Return the (X, Y) coordinate for the center point of the cell that contains the specified text.  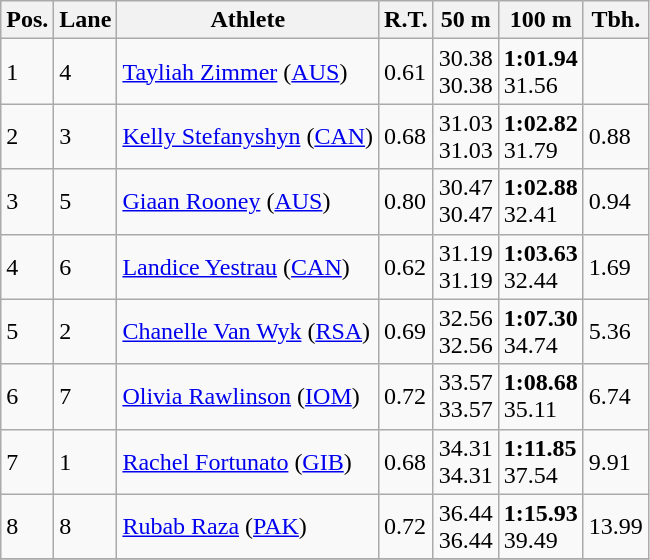
9.91 (616, 462)
100 m (540, 20)
1.69 (616, 266)
1:15.9339.49 (540, 526)
30.3830.38 (466, 72)
R.T. (406, 20)
1:08.6835.11 (540, 396)
1:07.3034.74 (540, 332)
5.36 (616, 332)
Chanelle Van Wyk (RSA) (248, 332)
Olivia Rawlinson (IOM) (248, 396)
Pos. (28, 20)
36.4436.44 (466, 526)
0.69 (406, 332)
1:02.8832.41 (540, 202)
Rubab Raza (PAK) (248, 526)
0.94 (616, 202)
0.61 (406, 72)
31.0331.03 (466, 136)
Athlete (248, 20)
Kelly Stefanyshyn (CAN) (248, 136)
30.4730.47 (466, 202)
1:11.8537.54 (540, 462)
1:01.9431.56 (540, 72)
33.5733.57 (466, 396)
31.1931.19 (466, 266)
50 m (466, 20)
13.99 (616, 526)
1:03.6332.44 (540, 266)
Tayliah Zimmer (AUS) (248, 72)
Lane (86, 20)
6.74 (616, 396)
32.5632.56 (466, 332)
Giaan Rooney (AUS) (248, 202)
0.88 (616, 136)
Tbh. (616, 20)
34.3134.31 (466, 462)
Rachel Fortunato (GIB) (248, 462)
1:02.8231.79 (540, 136)
0.62 (406, 266)
Landice Yestrau (CAN) (248, 266)
0.80 (406, 202)
